Locate the cell with the specified text and output its [x, y] center coordinate. 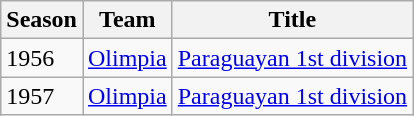
Season [42, 20]
1956 [42, 58]
1957 [42, 96]
Title [292, 20]
Team [127, 20]
